Determine the (x, y) coordinate at the center of the cell enclosing the given text.  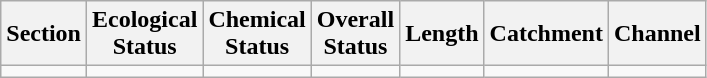
Catchment (546, 34)
Length (442, 34)
ChemicalStatus (257, 34)
EcologicalStatus (144, 34)
Section (44, 34)
Channel (657, 34)
OverallStatus (355, 34)
